Return [X, Y] of the center of cell containing provided text 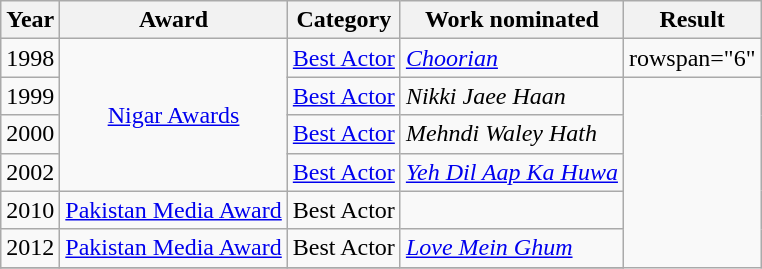
1998 [30, 58]
Award [174, 20]
Category [344, 20]
2002 [30, 172]
Year [30, 20]
rowspan="6" [692, 58]
Result [692, 20]
Nigar Awards [174, 115]
Mehndi Waley Hath [512, 134]
Work nominated [512, 20]
Love Mein Ghum [512, 248]
Yeh Dil Aap Ka Huwa [512, 172]
Choorian [512, 58]
2010 [30, 210]
2000 [30, 134]
2012 [30, 248]
1999 [30, 96]
Nikki Jaee Haan [512, 96]
